Detect which cell encompasses the target text, then output its (X, Y) center coordinate. 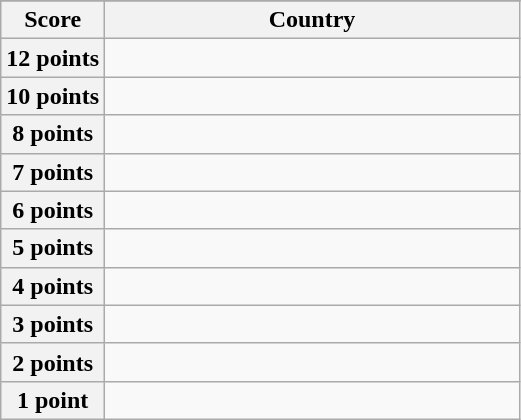
1 point (53, 400)
10 points (53, 96)
3 points (53, 324)
4 points (53, 286)
5 points (53, 248)
Score (53, 20)
6 points (53, 210)
8 points (53, 134)
2 points (53, 362)
7 points (53, 172)
12 points (53, 58)
Country (312, 20)
